Detect which cell encompasses the target text, then output its (x, y) center coordinate. 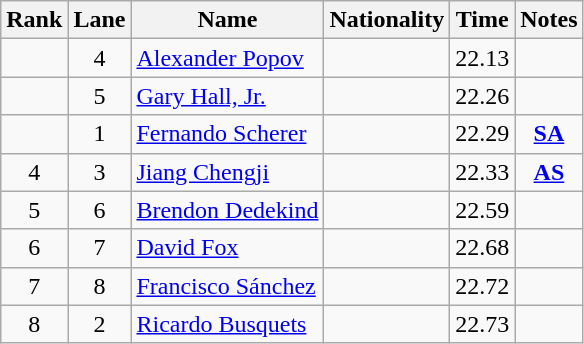
3 (100, 172)
Brendon Dedekind (228, 210)
AS (549, 172)
2 (100, 324)
22.68 (482, 248)
Lane (100, 20)
Francisco Sánchez (228, 286)
1 (100, 134)
Nationality (387, 20)
Alexander Popov (228, 58)
Gary Hall, Jr. (228, 96)
22.73 (482, 324)
Fernando Scherer (228, 134)
Name (228, 20)
22.26 (482, 96)
22.72 (482, 286)
Time (482, 20)
Ricardo Busquets (228, 324)
22.13 (482, 58)
Jiang Chengji (228, 172)
Notes (549, 20)
22.33 (482, 172)
Rank (34, 20)
SA (549, 134)
David Fox (228, 248)
22.59 (482, 210)
22.29 (482, 134)
